Provide the [X, Y] coordinate of the cell's center where the given text is located.  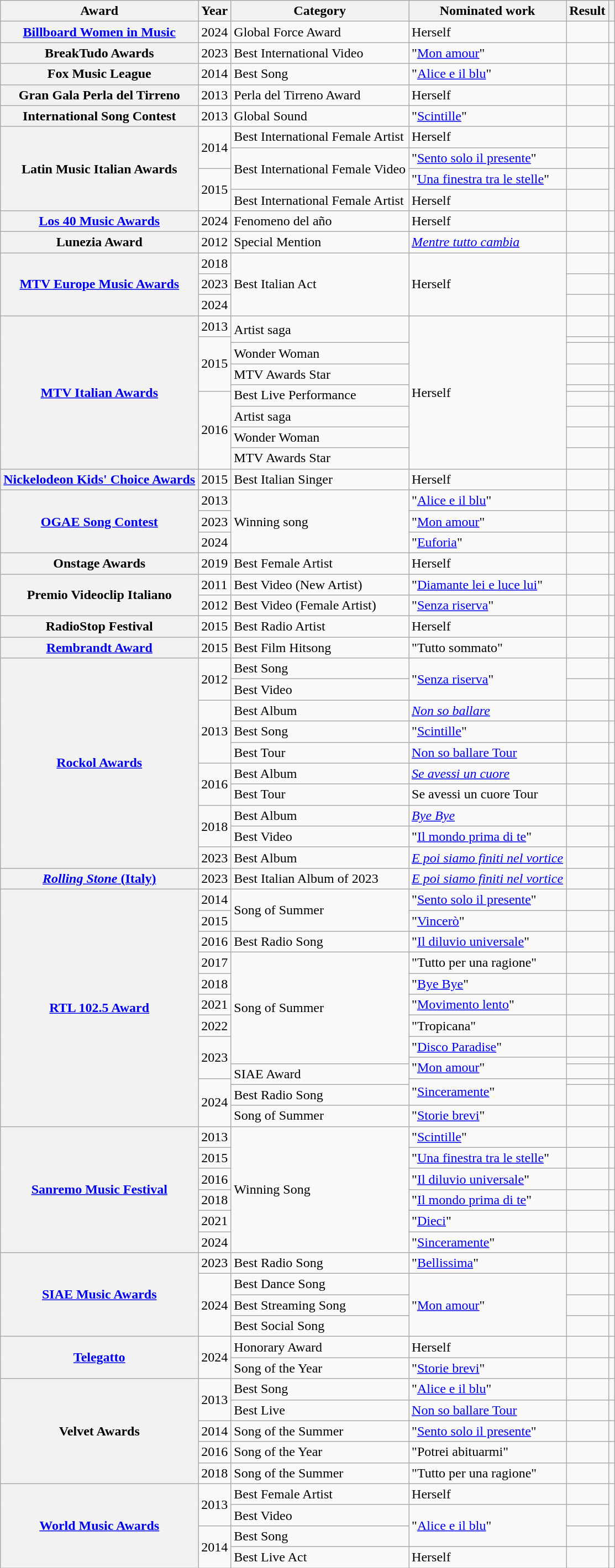
Best Live Act [320, 1557]
2019 [214, 563]
Global Force Award [320, 32]
SIAE Music Awards [99, 1295]
RTL 102.5 Award [99, 1008]
Rolling Stone (Italy) [99, 878]
MTV Italian Awards [99, 393]
Se avessi un cuore Tour [487, 794]
Lunezia Award [99, 242]
Mentre tutto cambia [487, 242]
"Tutto sommato" [487, 648]
Rembrandt Award [99, 648]
Latin Music Italian Awards [99, 168]
2011 [214, 585]
Award [99, 11]
BreakTudo Awards [99, 53]
"Disco Paradise" [487, 1047]
Best Dance Song [320, 1284]
"Tropicana" [487, 1026]
"Bye Bye" [487, 984]
Los 40 Music Awards [99, 221]
MTV Europe Music Awards [99, 284]
Best Social Song [320, 1326]
Se avessi un cuore [487, 774]
"Vincerò" [487, 920]
RadioStop Festival [99, 627]
Best Streaming Song [320, 1305]
Best Live [320, 1410]
Nickelodeon Kids' Choice Awards [99, 479]
Best Video (New Artist) [320, 585]
Best Video (Female Artist) [320, 606]
Winning song [320, 521]
"Bellissima" [487, 1263]
Perla del Tirreno Award [320, 95]
Best Film Hitsong [320, 648]
Global Sound [320, 116]
"Euforia" [487, 542]
Telegatto [99, 1358]
SIAE Award [320, 1074]
Premio Videoclip Italiano [99, 595]
2017 [214, 963]
Velvet Awards [99, 1431]
Sanremo Music Festival [99, 1189]
"Dieci" [487, 1221]
Winning Song [320, 1189]
Gran Gala Perla del Tirreno [99, 95]
Category [320, 11]
Fenomeno del año [320, 221]
Billboard Women in Music [99, 32]
Year [214, 11]
Best Radio Artist [320, 627]
World Music Awards [99, 1525]
International Song Contest [99, 116]
Rockol Awards [99, 763]
Best Italian Album of 2023 [320, 878]
Bye Bye [487, 815]
Best Italian Singer [320, 479]
Onstage Awards [99, 563]
Special Mention [320, 242]
Fox Music League [99, 74]
Best International Female Video [320, 168]
Best Italian Act [320, 284]
"Potrei abituarmi" [487, 1452]
Nominated work [487, 11]
"Movimento lento" [487, 1005]
Best International Video [320, 53]
Best Live Performance [320, 395]
OGAE Song Contest [99, 521]
Non so ballare [487, 711]
Result [587, 11]
2022 [214, 1026]
"Diamante lei e luce lui" [487, 585]
Honorary Award [320, 1347]
